Locate the cell with the specified text and output its (X, Y) center coordinate. 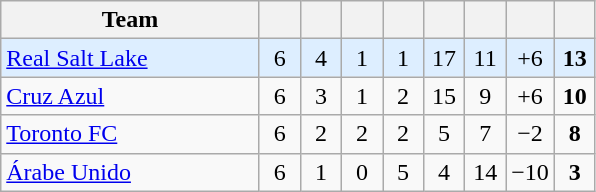
Real Salt Lake (130, 58)
11 (486, 58)
14 (486, 172)
8 (574, 134)
7 (486, 134)
15 (444, 96)
9 (486, 96)
Cruz Azul (130, 96)
−2 (530, 134)
10 (574, 96)
Toronto FC (130, 134)
17 (444, 58)
−10 (530, 172)
13 (574, 58)
0 (362, 172)
Árabe Unido (130, 172)
Team (130, 20)
